From the cell containing the given text, extract its center point as [X, Y] coordinate. 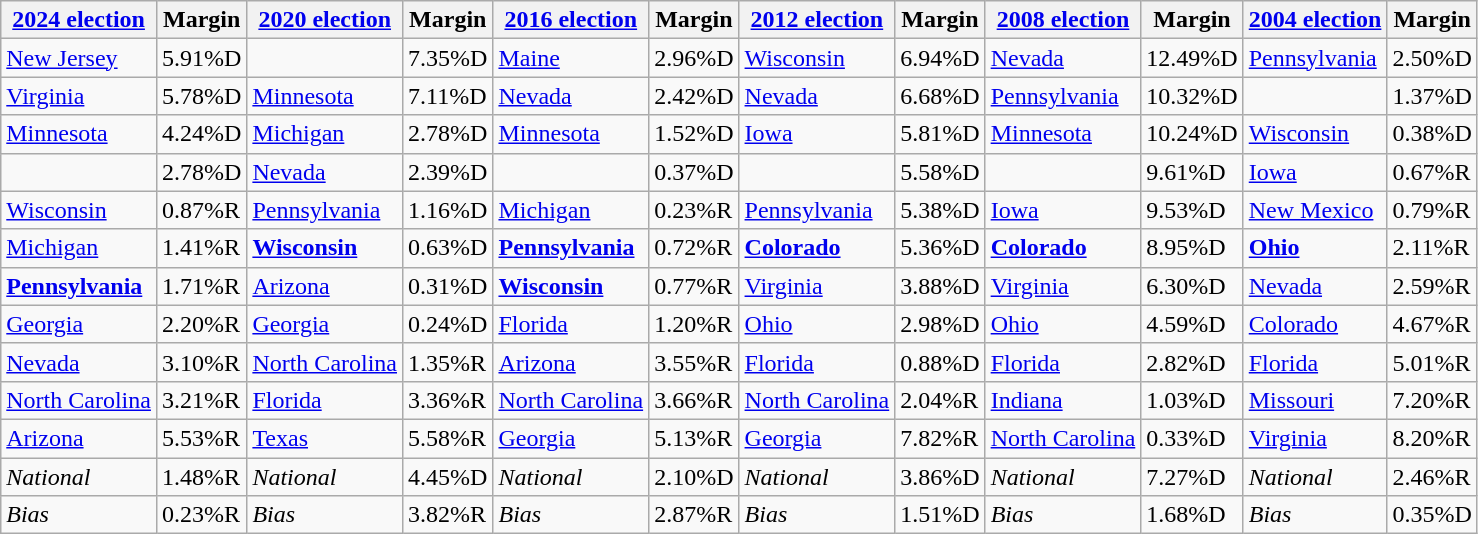
New Jersey [79, 58]
Maine [571, 58]
9.53%D [1192, 210]
2.50%D [1432, 58]
3.10%R [201, 362]
3.36%R [448, 400]
0.87%R [201, 210]
0.33%D [1192, 438]
4.45%D [448, 477]
0.63%D [448, 248]
5.78%D [201, 96]
1.20%R [694, 324]
Missouri [1315, 400]
5.38%D [940, 210]
1.41%R [201, 248]
2.04%R [940, 400]
2.46%R [1432, 477]
1.52%D [694, 134]
7.82%R [940, 438]
2.59%R [1432, 286]
5.36%D [940, 248]
6.30%D [1192, 286]
0.72%R [694, 248]
0.31%D [448, 286]
3.21%R [201, 400]
0.38%D [1432, 134]
2.11%R [1432, 248]
9.61%D [1192, 172]
3.82%R [448, 515]
3.88%D [940, 286]
1.48%R [201, 477]
6.94%D [940, 58]
1.16%D [448, 210]
1.03%D [1192, 400]
7.20%R [1432, 400]
4.24%D [201, 134]
3.66%R [694, 400]
0.77%R [694, 286]
1.71%R [201, 286]
Texas [325, 438]
2012 election [817, 20]
10.24%D [1192, 134]
12.49%D [1192, 58]
2.87%R [694, 515]
Indiana [1063, 400]
2008 election [1063, 20]
0.37%D [694, 172]
5.01%R [1432, 362]
5.81%D [940, 134]
6.68%D [940, 96]
2.82%D [1192, 362]
1.68%D [1192, 515]
7.27%D [1192, 477]
5.13%R [694, 438]
7.35%D [448, 58]
2016 election [571, 20]
4.59%D [1192, 324]
5.58%D [940, 172]
1.35%R [448, 362]
2.42%D [694, 96]
2.20%R [201, 324]
0.67%R [1432, 172]
0.88%D [940, 362]
2.39%D [448, 172]
0.35%D [1432, 515]
3.55%R [694, 362]
8.95%D [1192, 248]
2004 election [1315, 20]
4.67%R [1432, 324]
2024 election [79, 20]
2.98%D [940, 324]
5.91%D [201, 58]
2020 election [325, 20]
7.11%D [448, 96]
8.20%R [1432, 438]
5.53%R [201, 438]
0.24%D [448, 324]
2.96%D [694, 58]
10.32%D [1192, 96]
0.79%R [1432, 210]
New Mexico [1315, 210]
1.51%D [940, 515]
3.86%D [940, 477]
1.37%D [1432, 96]
5.58%R [448, 438]
2.10%D [694, 477]
